Detect which cell encompasses the target text, then output its [X, Y] center coordinate. 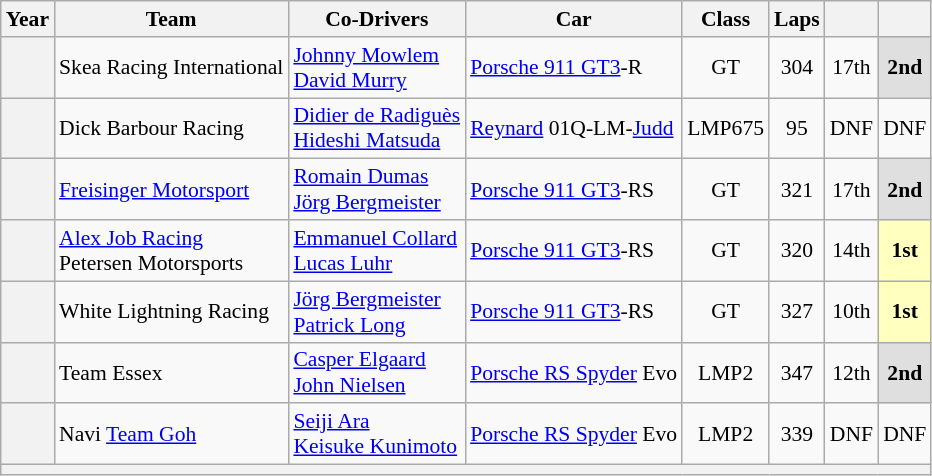
Navi Team Goh [171, 434]
95 [797, 128]
Skea Racing International [171, 68]
Class [726, 19]
Seiji Ara Keisuke Kunimoto [376, 434]
White Lightning Racing [171, 312]
Casper Elgaard John Nielsen [376, 372]
Didier de Radiguès Hideshi Matsuda [376, 128]
Car [574, 19]
LMP675 [726, 128]
12th [852, 372]
320 [797, 250]
Co-Drivers [376, 19]
Emmanuel Collard Lucas Luhr [376, 250]
Porsche 911 GT3-R [574, 68]
Year [28, 19]
Romain Dumas Jörg Bergmeister [376, 190]
347 [797, 372]
Reynard 01Q-LM-Judd [574, 128]
10th [852, 312]
Team Essex [171, 372]
Laps [797, 19]
327 [797, 312]
Alex Job Racing Petersen Motorsports [171, 250]
321 [797, 190]
Johnny Mowlem David Murry [376, 68]
Team [171, 19]
Dick Barbour Racing [171, 128]
Jörg Bergmeister Patrick Long [376, 312]
14th [852, 250]
304 [797, 68]
339 [797, 434]
Freisinger Motorsport [171, 190]
